Return the (x, y) coordinate for the center point of the cell that contains the specified text.  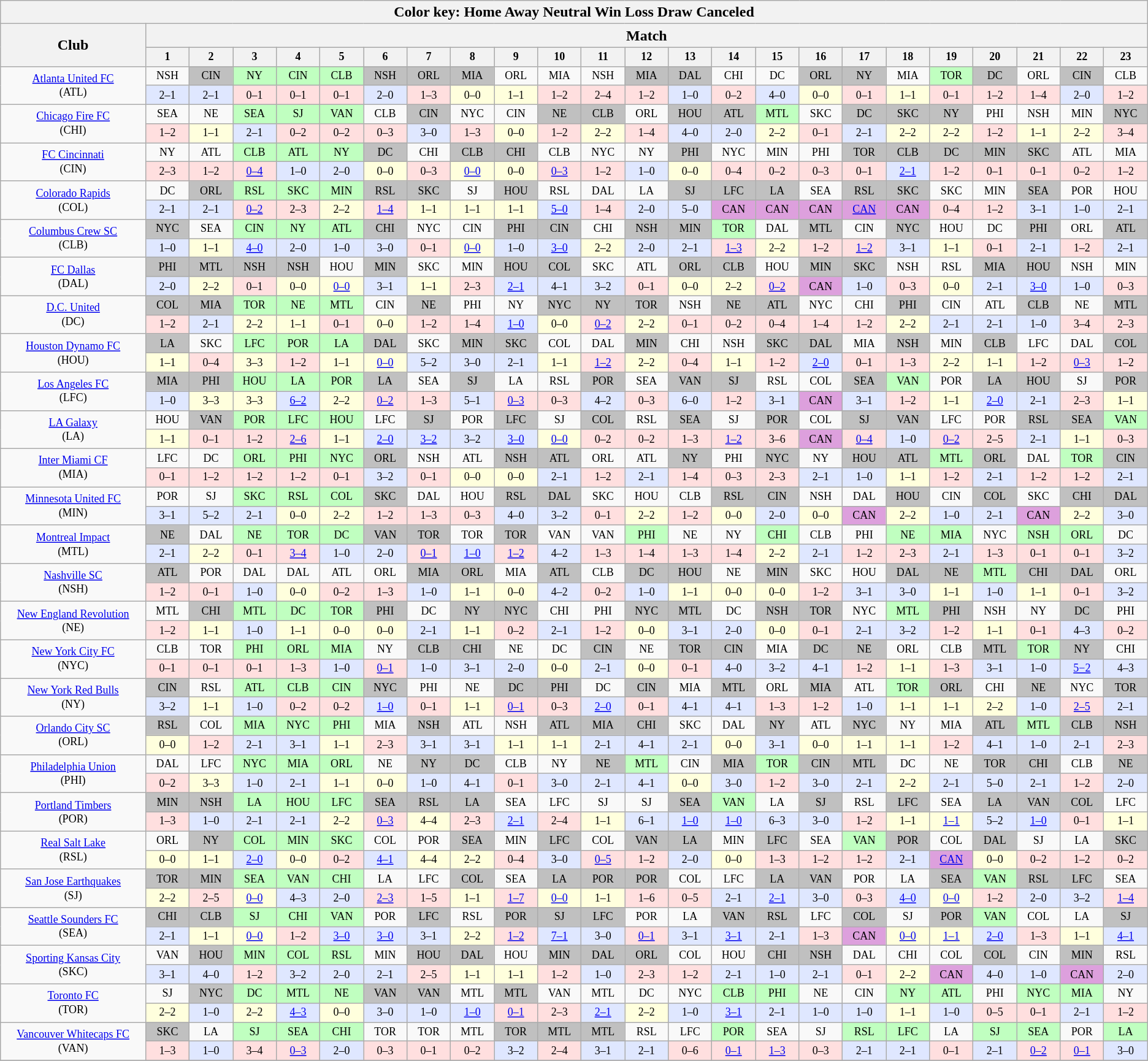
Inter Miami CF(MIA) (74, 467)
0–6 (691, 1051)
Los Angeles FC(LFC) (74, 391)
12 (646, 56)
17 (865, 56)
13 (691, 56)
2–6 (298, 439)
Real Salt Lake(RSL) (74, 850)
Columbus Crew SC(CLB) (74, 238)
21 (1039, 56)
5−2 (1082, 668)
New England Revolution(NE) (74, 621)
1–7 (516, 898)
6–0 (691, 401)
LA Galaxy(LA) (74, 429)
Montreal Impact(MTL) (74, 544)
Minnesota United FC(MIN) (74, 506)
3 (255, 56)
23 (1126, 56)
FC Cincinnati(CIN) (74, 162)
22 (1082, 56)
Color key: Home Away Neutral Win Loss Draw Canceled (574, 12)
Atlanta United FC(ATL) (74, 85)
Sporting Kansas City(SKC) (74, 965)
7–1 (559, 936)
9 (516, 56)
Philadelphia Union(PHI) (74, 773)
1 (168, 56)
1–5 (429, 898)
19 (952, 56)
7 (429, 56)
1–6 (646, 898)
10 (559, 56)
Vancouver Whitecaps FC(VAN) (74, 1041)
2 (211, 56)
6–2 (298, 401)
New York City FC(NYC) (74, 659)
5 (342, 56)
Nashville SC(NSH) (74, 583)
11 (603, 56)
FC Dallas(DAL) (74, 277)
Colorado Rapids(COL) (74, 200)
14 (733, 56)
15 (778, 56)
Club (74, 45)
Match (647, 36)
Orlando City SC(ORL) (74, 735)
3–6 (778, 439)
Chicago Fire FC(CHI) (74, 123)
Toronto FC(TOR) (74, 1003)
18 (908, 56)
New York Red Bulls(NY) (74, 697)
4 (298, 56)
San Jose Earthquakes(SJ) (74, 888)
6–3 (778, 822)
Portland Timbers(POR) (74, 812)
20 (995, 56)
Houston Dynamo FC(HOU) (74, 353)
16 (821, 56)
Seattle Sounders FC(SEA) (74, 927)
D.C. United(DC) (74, 315)
8 (472, 56)
6 (385, 56)
5–1 (472, 401)
6–1 (646, 822)
